Search for the cell housing the specified text and yield its (x, y) center coordinate. 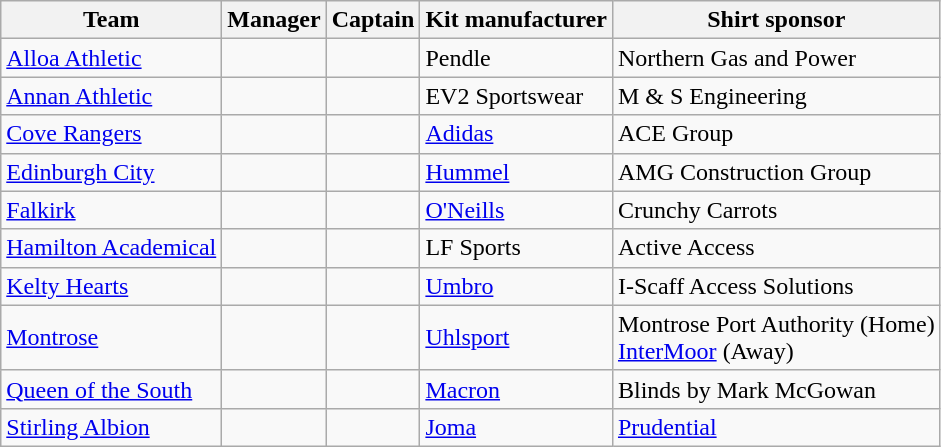
Manager (274, 20)
Kit manufacturer (516, 20)
EV2 Sportswear (516, 96)
Umbro (516, 286)
M & S Engineering (776, 96)
Shirt sponsor (776, 20)
LF Sports (516, 248)
Crunchy Carrots (776, 210)
AMG Construction Group (776, 172)
Captain (373, 20)
Kelty Hearts (112, 286)
Stirling Albion (112, 427)
I-Scaff Access Solutions (776, 286)
Hummel (516, 172)
Edinburgh City (112, 172)
Team (112, 20)
Cove Rangers (112, 134)
Pendle (516, 58)
Falkirk (112, 210)
Hamilton Academical (112, 248)
Queen of the South (112, 389)
Montrose Port Authority (Home)InterMoor (Away) (776, 338)
Northern Gas and Power (776, 58)
Uhlsport (516, 338)
Annan Athletic (112, 96)
Alloa Athletic (112, 58)
Adidas (516, 134)
O'Neills (516, 210)
Blinds by Mark McGowan (776, 389)
Prudential (776, 427)
Montrose (112, 338)
Joma (516, 427)
Macron (516, 389)
Active Access (776, 248)
ACE Group (776, 134)
